Search for the cell housing the specified text and yield its [X, Y] center coordinate. 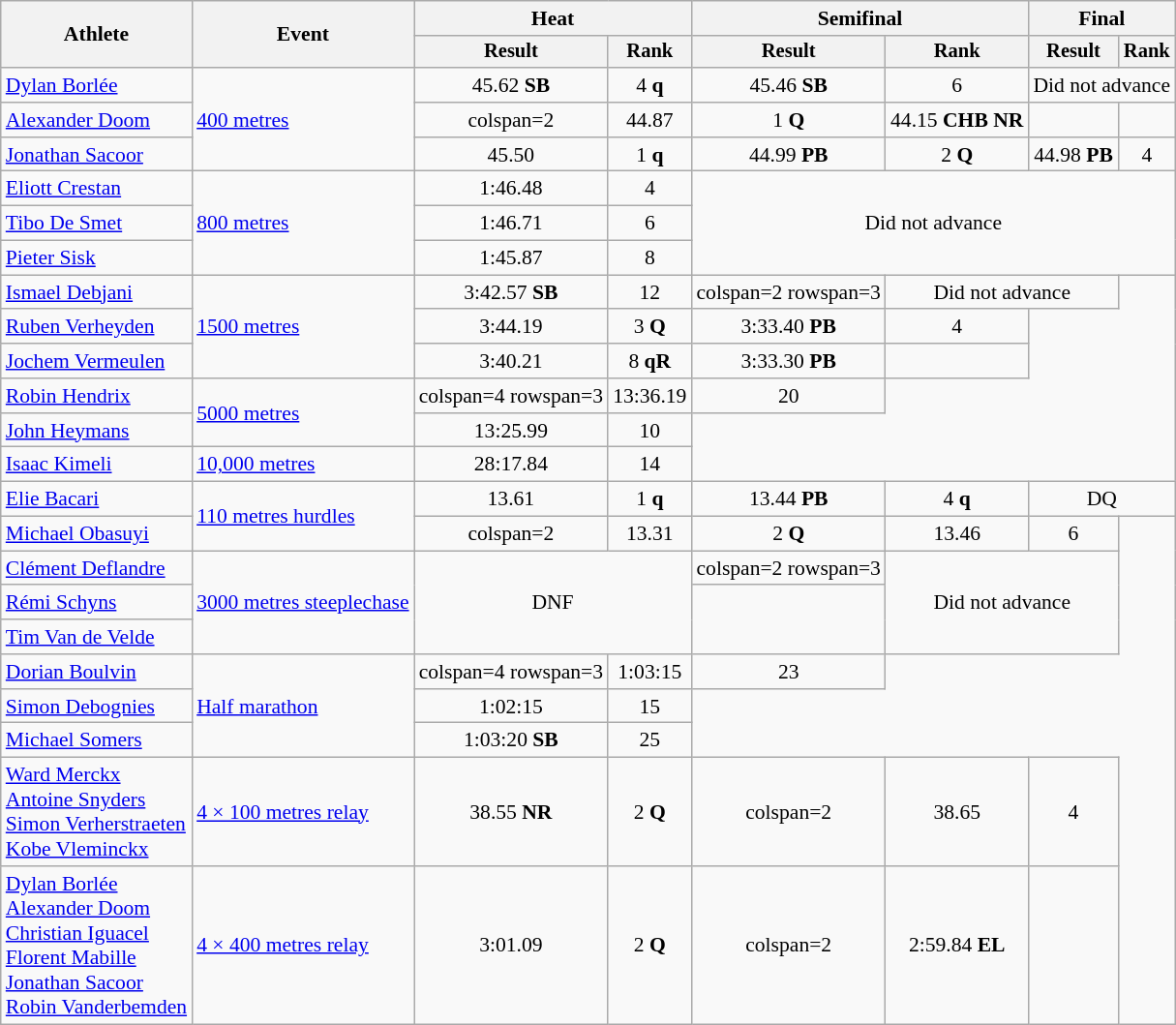
3:42.57 SB [511, 292]
1 Q [788, 120]
John Heymans [97, 431]
3:44.19 [511, 327]
Jonathan Sacoor [97, 155]
3000 metres steeplechase [303, 602]
3 Q [649, 327]
DNF [554, 602]
45.62 SB [511, 85]
25 [649, 740]
3:01.09 [511, 945]
Heat [554, 18]
20 [788, 396]
3:33.40 PB [788, 327]
14 [649, 465]
Ruben Verheyden [97, 327]
Dylan Borlée [97, 85]
13:25.99 [511, 431]
13.31 [649, 534]
Dorian Boulvin [97, 672]
12 [649, 292]
1:46.48 [511, 189]
8 qR [649, 361]
Rémi Schyns [97, 603]
13.61 [511, 499]
44.87 [649, 120]
Tibo De Smet [97, 224]
Athlete [97, 35]
Semifinal [859, 18]
1:02:15 [511, 707]
Michael Obasuyi [97, 534]
400 metres [303, 120]
Jochem Vermeulen [97, 361]
Ward MerckxAntoine SnydersSimon VerherstraetenKobe Vleminckx [97, 812]
Elie Bacari [97, 499]
10,000 metres [303, 465]
Final [1101, 18]
44.98 PB [1072, 155]
23 [788, 672]
13:36.19 [649, 396]
Half marathon [303, 707]
4 × 100 metres relay [303, 812]
2:59.84 EL [956, 945]
45.46 SB [788, 85]
13.46 [956, 534]
Ismael Debjani [97, 292]
1:45.87 [511, 258]
DQ [1101, 499]
5000 metres [303, 412]
Tim Van de Velde [97, 637]
1:46.71 [511, 224]
Dylan BorléeAlexander DoomChristian IguacelFlorent MabilleJonathan SacoorRobin Vanderbemden [97, 945]
Robin Hendrix [97, 396]
1500 metres [303, 327]
28:17.84 [511, 465]
Pieter Sisk [97, 258]
Michael Somers [97, 740]
Simon Debognies [97, 707]
Clément Deflandre [97, 568]
10 [649, 431]
800 metres [303, 223]
1:03:15 [649, 672]
15 [649, 707]
4 × 400 metres relay [303, 945]
Alexander Doom [97, 120]
Isaac Kimeli [97, 465]
Eliott Crestan [97, 189]
38.65 [956, 812]
Event [303, 35]
3:33.30 PB [788, 361]
3:40.21 [511, 361]
8 [649, 258]
13.44 PB [788, 499]
45.50 [511, 155]
1:03:20 SB [511, 740]
44.15 CHB NR [956, 120]
44.99 PB [788, 155]
110 metres hurdles [303, 517]
38.55 NR [511, 812]
